Determine the [x, y] coordinate at the center of the cell enclosing the given text.  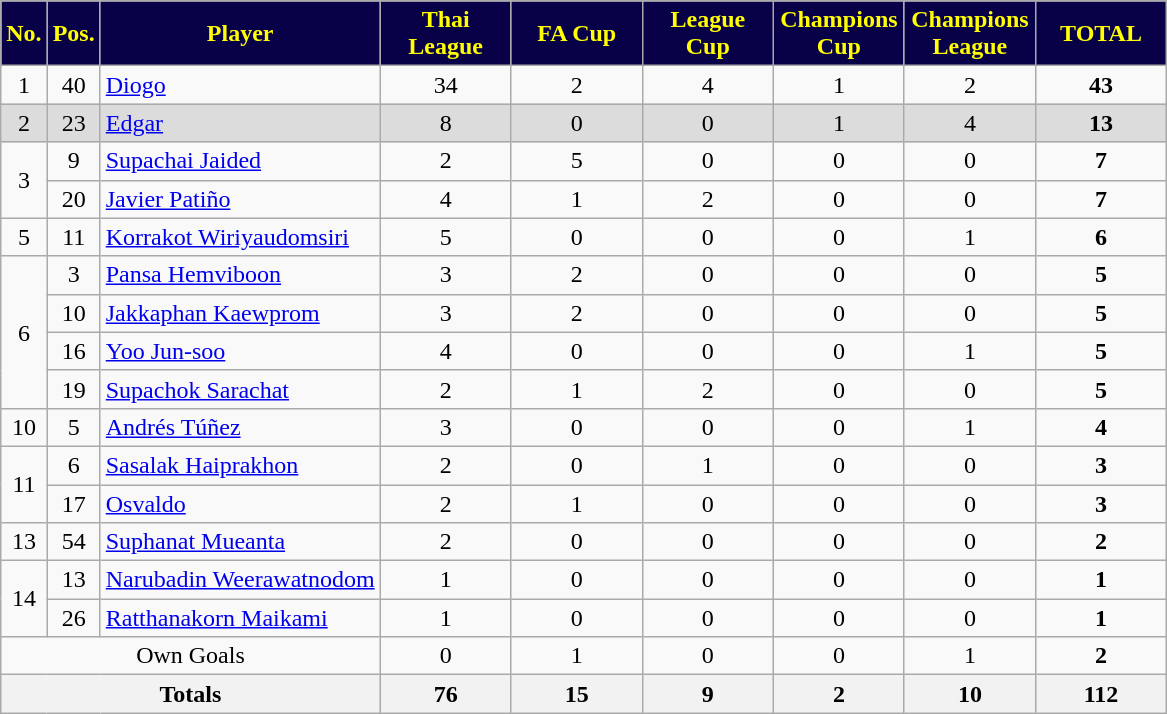
No. [24, 34]
Totals [190, 694]
Yoo Jun-soo [240, 351]
TOTAL [1100, 34]
Player [240, 34]
Osvaldo [240, 503]
Thai League [446, 34]
Own Goals [190, 656]
23 [74, 123]
Supachai Jaided [240, 161]
20 [74, 199]
Jakkaphan Kaewprom [240, 313]
26 [74, 618]
Ratthanakorn Maikami [240, 618]
40 [74, 85]
8 [446, 123]
Diogo [240, 85]
Narubadin Weerawatnodom [240, 580]
54 [74, 542]
76 [446, 694]
43 [1100, 85]
League Cup [708, 34]
15 [576, 694]
Sasalak Haiprakhon [240, 465]
Champions Cup [838, 34]
34 [446, 85]
Suphanat Mueanta [240, 542]
14 [24, 599]
17 [74, 503]
Javier Patiño [240, 199]
19 [74, 389]
112 [1100, 694]
Andrés Túñez [240, 427]
Pos. [74, 34]
Korrakot Wiriyaudomsiri [240, 237]
Supachok Sarachat [240, 389]
16 [74, 351]
Pansa Hemviboon [240, 275]
Edgar [240, 123]
Champions League [970, 34]
FA Cup [576, 34]
